Extract the (X, Y) coordinate from the center of the cell holding the provided text.  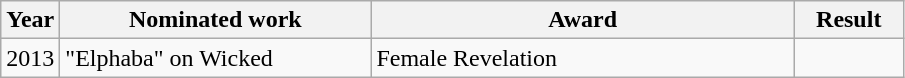
"Elphaba" on Wicked (216, 58)
Female Revelation (583, 58)
Award (583, 20)
Result (848, 20)
Nominated work (216, 20)
Year (30, 20)
2013 (30, 58)
